Search for the cell housing the specified text and yield its (x, y) center coordinate. 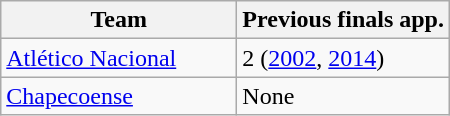
Previous finals app. (344, 20)
2 (2002, 2014) (344, 58)
Atlético Nacional (119, 58)
Team (119, 20)
Chapecoense (119, 96)
None (344, 96)
